Return (X, Y) of the center of cell containing provided text 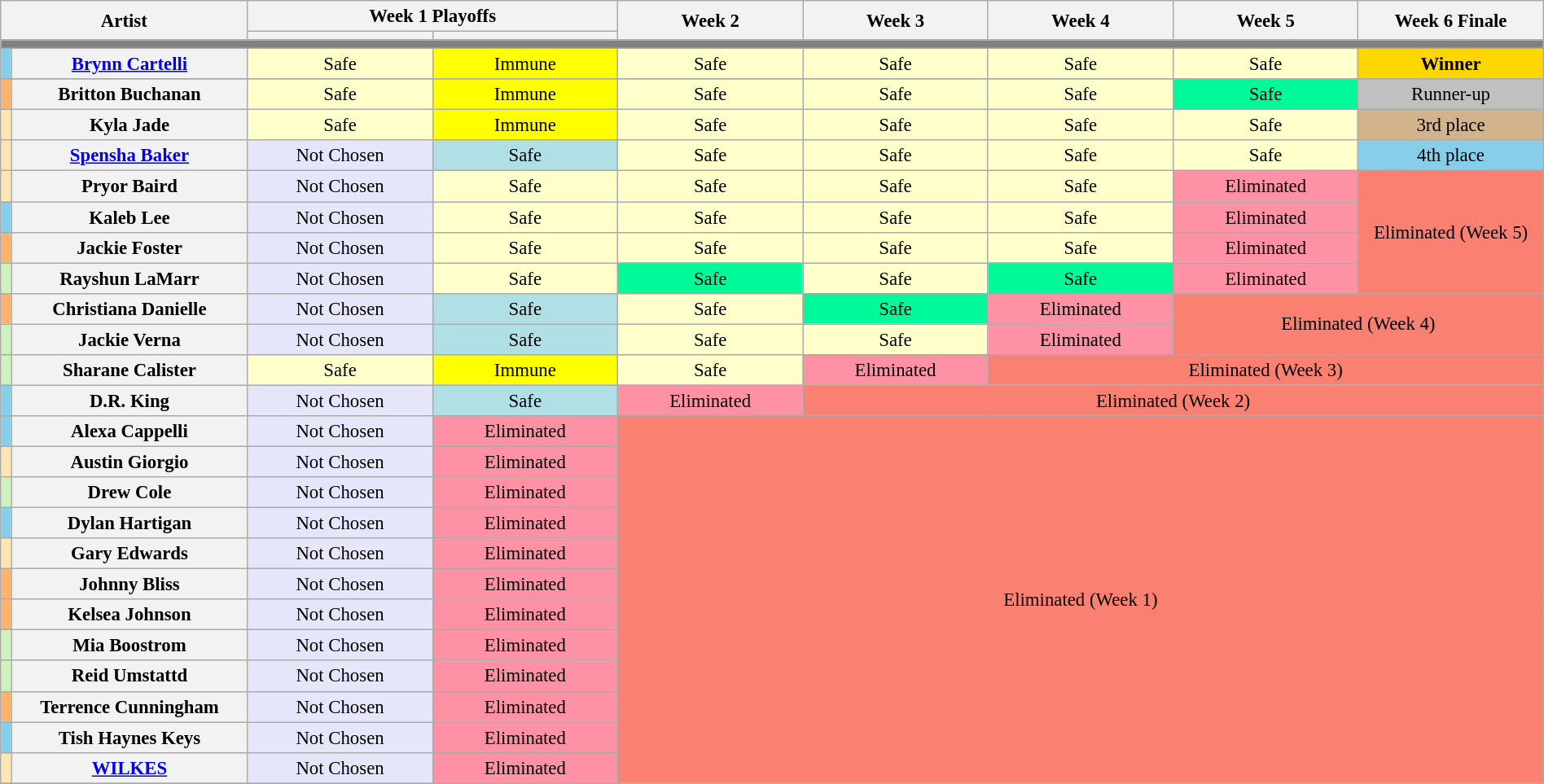
Dylan Hartigan (129, 523)
Week 5 (1265, 20)
Austin Giorgio (129, 462)
Week 2 (710, 20)
Eliminated (Week 3) (1265, 370)
Artist (124, 20)
Spensha Baker (129, 155)
Jackie Foster (129, 247)
Eliminated (Week 2) (1173, 401)
D.R. King (129, 401)
Alexa Cappelli (129, 431)
Terrence Cunningham (129, 707)
Drew Cole (129, 493)
Eliminated (Week 4) (1358, 324)
Mia Boostrom (129, 646)
Jackie Verna (129, 339)
Kaleb Lee (129, 217)
Gary Edwards (129, 554)
Kelsea Johnson (129, 615)
Brynn Cartelli (129, 64)
WILKES (129, 768)
Johnny Bliss (129, 585)
Eliminated (Week 5) (1451, 232)
Week 1 Playoffs (433, 16)
Tish Haynes Keys (129, 738)
Christiana Danielle (129, 309)
4th place (1451, 155)
Kyla Jade (129, 125)
Pryor Baird (129, 186)
Runner-up (1451, 94)
Sharane Calister (129, 370)
Reid Umstattd (129, 677)
Winner (1451, 64)
3rd place (1451, 125)
Britton Buchanan (129, 94)
Week 3 (896, 20)
Eliminated (Week 1) (1081, 599)
Week 6 Finale (1451, 20)
Rayshun LaMarr (129, 278)
Week 4 (1080, 20)
